From the cell containing the given text, extract its center point as (X, Y) coordinate. 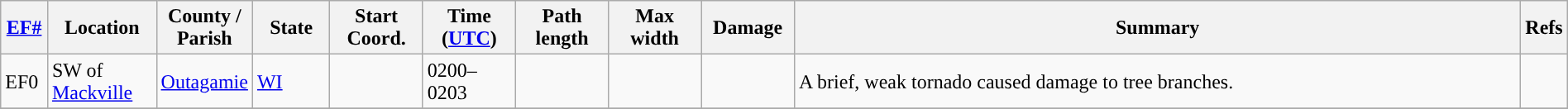
WI (291, 81)
Start Coord. (376, 28)
Summary (1158, 28)
SW of Mackville (102, 81)
Refs (1545, 28)
A brief, weak tornado caused damage to tree branches. (1158, 81)
Outagamie (204, 81)
Location (102, 28)
Damage (748, 28)
EF# (25, 28)
Path length (562, 28)
EF0 (25, 81)
County / Parish (204, 28)
State (291, 28)
0200–0203 (469, 81)
Time (UTC) (469, 28)
Max width (655, 28)
